Locate the cell with the specified text and output its (x, y) center coordinate. 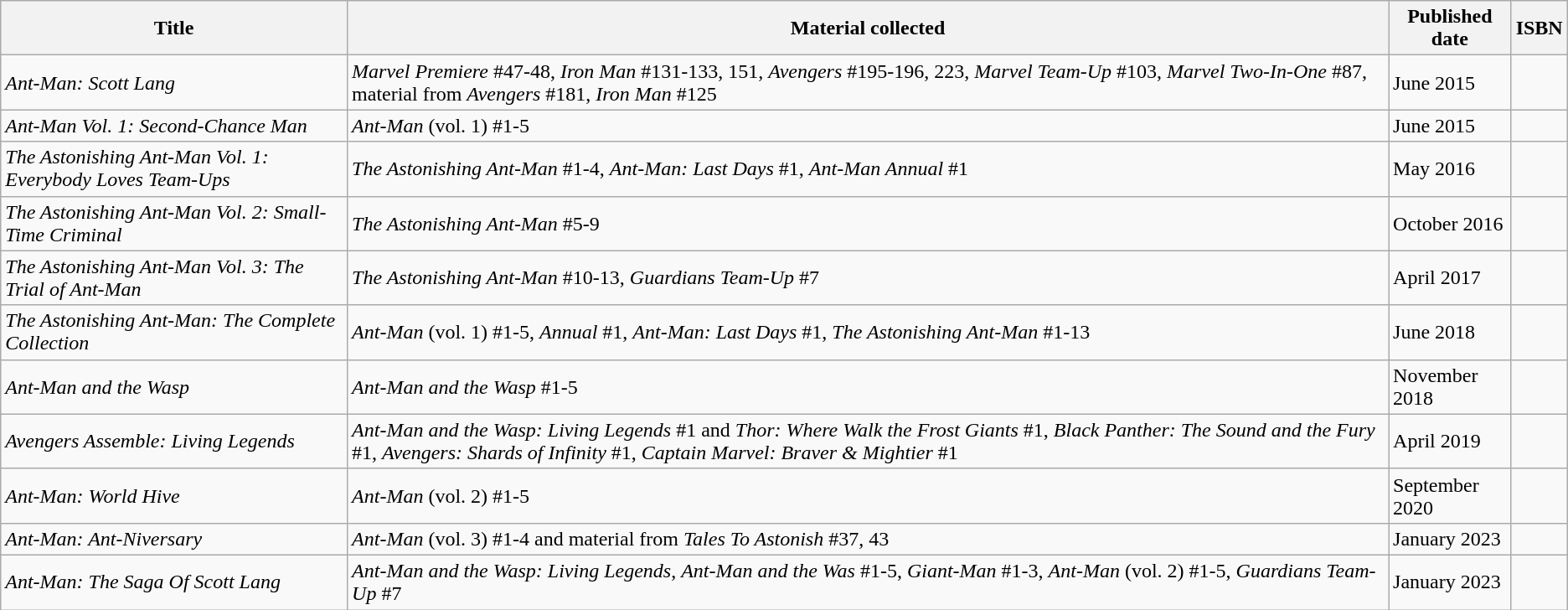
The Astonishing Ant-Man Vol. 1: Everybody Loves Team-Ups (174, 169)
Ant-Man (vol. 3) #1-4 and material from Tales To Astonish #37, 43 (868, 539)
Ant-Man: World Hive (174, 496)
Ant-Man: Ant-Niversary (174, 539)
Ant-Man (vol. 2) #1-5 (868, 496)
June 2018 (1451, 332)
The Astonishing Ant-Man #5-9 (868, 223)
November 2018 (1451, 387)
Ant-Man and the Wasp: Living Legends, Ant-Man and the Was #1-5, Giant-Man #1-3, Ant-Man (vol. 2) #1-5, Guardians Team-Up #7 (868, 582)
April 2019 (1451, 441)
The Astonishing Ant-Man Vol. 2: Small-Time Criminal (174, 223)
Avengers Assemble: Living Legends (174, 441)
The Astonishing Ant-Man: The Complete Collection (174, 332)
April 2017 (1451, 278)
The Astonishing Ant-Man #1-4, Ant-Man: Last Days #1, Ant-Man Annual #1 (868, 169)
May 2016 (1451, 169)
Ant-Man Vol. 1: Second-Chance Man (174, 126)
The Astonishing Ant-Man #10-13, Guardians Team-Up #7 (868, 278)
Ant-Man and the Wasp #1-5 (868, 387)
Ant-Man: The Saga Of Scott Lang (174, 582)
Ant-Man (vol. 1) #1-5 (868, 126)
The Astonishing Ant-Man Vol. 3: The Trial of Ant-Man (174, 278)
Material collected (868, 28)
September 2020 (1451, 496)
Ant-Man: Scott Lang (174, 82)
Published date (1451, 28)
Title (174, 28)
ISBN (1540, 28)
Ant-Man (vol. 1) #1-5, Annual #1, Ant-Man: Last Days #1, The Astonishing Ant-Man #1-13 (868, 332)
Ant-Man and the Wasp (174, 387)
October 2016 (1451, 223)
